Pinpoint the cell where the given text exists, returning its (x, y) midpoint coordinate. 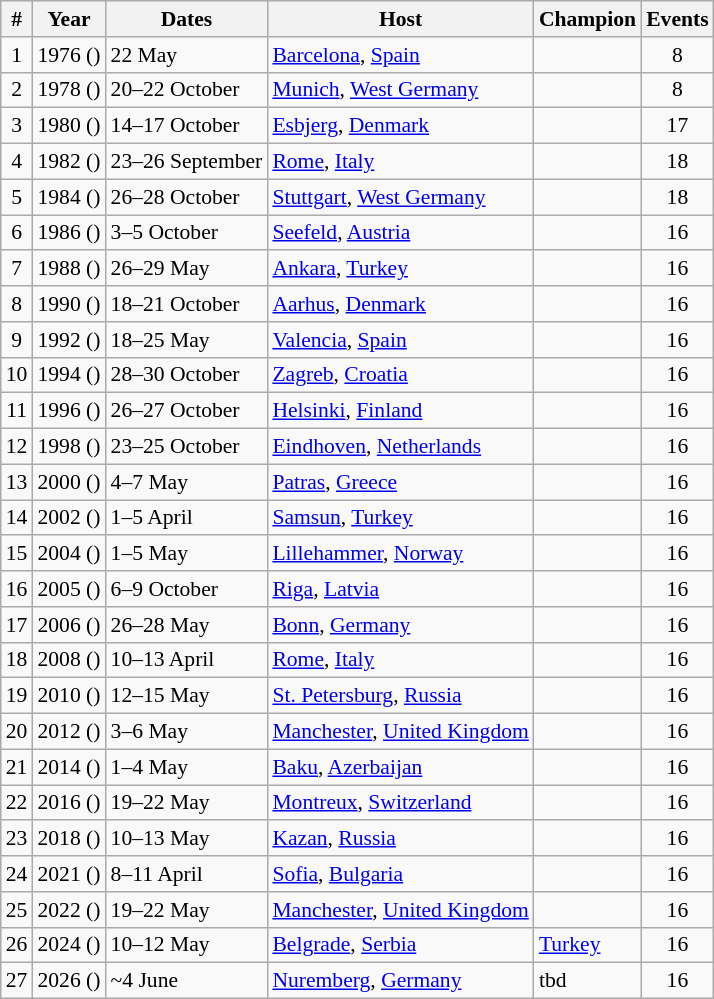
Champion (588, 19)
26–28 October (187, 197)
Seefeld, Austria (400, 233)
14–17 October (187, 126)
Kazan, Russia (400, 839)
Samsun, Turkey (400, 518)
1 (17, 55)
1982 () (68, 162)
1–4 May (187, 767)
Stuttgart, West Germany (400, 197)
10–12 May (187, 945)
St. Petersburg, Russia (400, 696)
tbd (588, 981)
2022 () (68, 910)
Zagreb, Croatia (400, 375)
25 (17, 910)
2 (17, 90)
Barcelona, Spain (400, 55)
2014 () (68, 767)
24 (17, 874)
1992 () (68, 340)
4 (17, 162)
10 (17, 375)
1990 () (68, 304)
Lillehammer, Norway (400, 554)
22 May (187, 55)
1978 () (68, 90)
3 (17, 126)
22 (17, 803)
2002 () (68, 518)
Belgrade, Serbia (400, 945)
2005 () (68, 589)
18–21 October (187, 304)
26–29 May (187, 269)
1994 () (68, 375)
2010 () (68, 696)
9 (17, 340)
4–7 May (187, 482)
1986 () (68, 233)
Esbjerg, Denmark (400, 126)
Host (400, 19)
10–13 May (187, 839)
21 (17, 767)
20 (17, 732)
Nuremberg, Germany (400, 981)
2018 () (68, 839)
15 (17, 554)
Year (68, 19)
2012 () (68, 732)
1–5 April (187, 518)
1984 () (68, 197)
2004 () (68, 554)
10–13 April (187, 660)
2026 () (68, 981)
5 (17, 197)
3–5 October (187, 233)
Patras, Greece (400, 482)
3–6 May (187, 732)
6 (17, 233)
23–26 September (187, 162)
Dates (187, 19)
12 (17, 447)
1976 () (68, 55)
Turkey (588, 945)
28–30 October (187, 375)
Helsinki, Finland (400, 411)
1998 () (68, 447)
7 (17, 269)
19 (17, 696)
11 (17, 411)
14 (17, 518)
Munich, West Germany (400, 90)
Baku, Azerbaijan (400, 767)
1980 () (68, 126)
2021 () (68, 874)
18–25 May (187, 340)
26 (17, 945)
23–25 October (187, 447)
6–9 October (187, 589)
2000 () (68, 482)
2024 () (68, 945)
12–15 May (187, 696)
26–28 May (187, 625)
Ankara, Turkey (400, 269)
1988 () (68, 269)
Sofia, Bulgaria (400, 874)
Eindhoven, Netherlands (400, 447)
2016 () (68, 803)
8–11 April (187, 874)
~4 June (187, 981)
Montreux, Switzerland (400, 803)
Valencia, Spain (400, 340)
Bonn, Germany (400, 625)
Events (677, 19)
20–22 October (187, 90)
27 (17, 981)
23 (17, 839)
26–27 October (187, 411)
1996 () (68, 411)
# (17, 19)
Riga, Latvia (400, 589)
13 (17, 482)
2008 () (68, 660)
Aarhus, Denmark (400, 304)
1–5 May (187, 554)
2006 () (68, 625)
